Find where the given text appears and provide that cell's center as [x, y] coordinate. 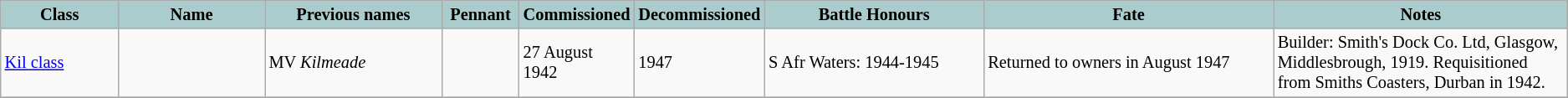
MV Kilmeade [354, 63]
Commissioned [577, 14]
Battle Honours [874, 14]
Name [192, 14]
Returned to owners in August 1947 [1129, 63]
Decommissioned [699, 14]
Kil class [60, 63]
Builder: Smith's Dock Co. Ltd, Glasgow, Middlesbrough, 1919. Requisitioned from Smiths Coasters, Durban in 1942. [1421, 63]
Notes [1421, 14]
Previous names [354, 14]
Fate [1129, 14]
Pennant [480, 14]
Class [60, 14]
1947 [699, 63]
27 August 1942 [577, 63]
S Afr Waters: 1944-1945 [874, 63]
